Scan for the cell matching the given text and deliver its (x, y) coordinate at center. 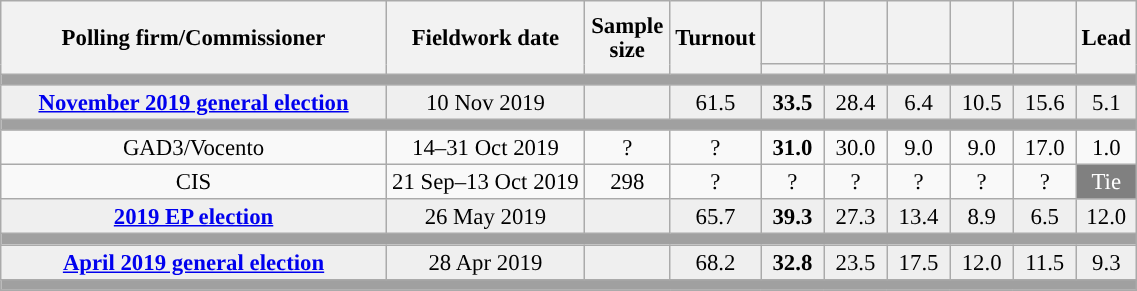
Polling firm/Commissioner (194, 38)
27.3 (856, 218)
28.4 (856, 102)
21 Sep–13 Oct 2019 (485, 182)
6.4 (918, 102)
Turnout (716, 38)
31.0 (792, 148)
Sample size (627, 38)
November 2019 general election (194, 102)
6.5 (1044, 218)
298 (627, 182)
28 Apr 2019 (485, 262)
1.0 (1106, 148)
61.5 (716, 102)
32.8 (792, 262)
15.6 (1044, 102)
Lead (1106, 38)
23.5 (856, 262)
10 Nov 2019 (485, 102)
17.0 (1044, 148)
14–31 Oct 2019 (485, 148)
8.9 (982, 218)
65.7 (716, 218)
68.2 (716, 262)
11.5 (1044, 262)
5.1 (1106, 102)
33.5 (792, 102)
17.5 (918, 262)
13.4 (918, 218)
CIS (194, 182)
30.0 (856, 148)
Tie (1106, 182)
26 May 2019 (485, 218)
9.3 (1106, 262)
GAD3/Vocento (194, 148)
2019 EP election (194, 218)
39.3 (792, 218)
10.5 (982, 102)
Fieldwork date (485, 38)
April 2019 general election (194, 262)
